Return the (x, y) coordinate for the center point of the cell that contains the specified text.  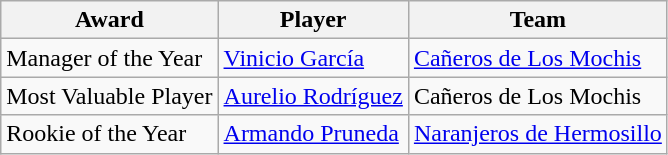
Team (538, 20)
Rookie of the Year (110, 134)
Manager of the Year (110, 58)
Aurelio Rodríguez (313, 96)
Award (110, 20)
Armando Pruneda (313, 134)
Player (313, 20)
Most Valuable Player (110, 96)
Naranjeros de Hermosillo (538, 134)
Vinicio García (313, 58)
